Scan for the cell matching the given text and deliver its (X, Y) coordinate at center. 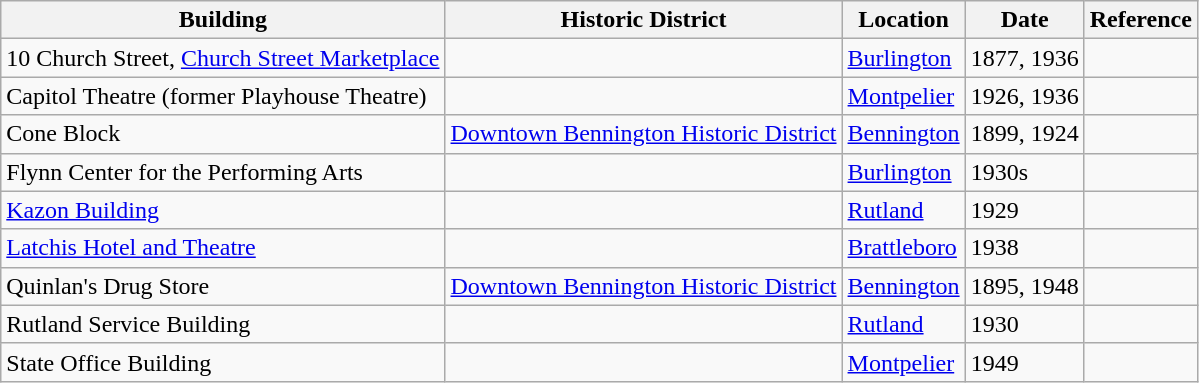
State Office Building (223, 362)
Location (904, 20)
1877, 1936 (1024, 58)
10 Church Street, Church Street Marketplace (223, 58)
1930s (1024, 172)
Rutland Service Building (223, 324)
1895, 1948 (1024, 286)
Quinlan's Drug Store (223, 286)
Building (223, 20)
1938 (1024, 248)
Reference (1140, 20)
1929 (1024, 210)
Kazon Building (223, 210)
Latchis Hotel and Theatre (223, 248)
Capitol Theatre (former Playhouse Theatre) (223, 96)
Date (1024, 20)
Cone Block (223, 134)
1949 (1024, 362)
1899, 1924 (1024, 134)
Historic District (644, 20)
1930 (1024, 324)
Flynn Center for the Performing Arts (223, 172)
1926, 1936 (1024, 96)
Brattleboro (904, 248)
